Identify which cell holds the provided text, then report its (x, y) central coordinate. 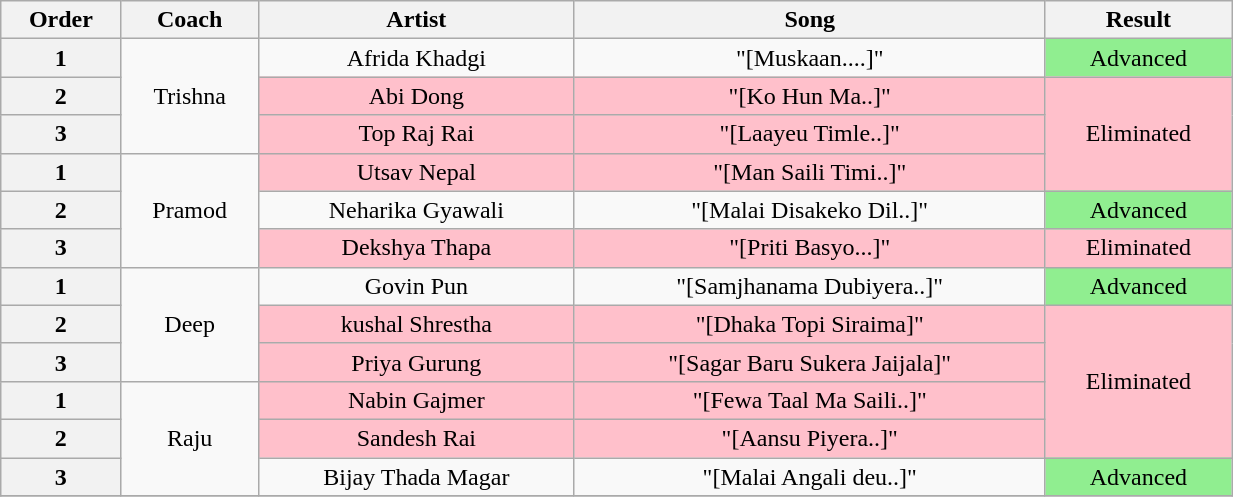
Coach (190, 20)
"[Muskaan....]" (810, 58)
Order (61, 20)
Abi Dong (416, 96)
Result (1138, 20)
Priya Gurung (416, 362)
"[Dhaka Topi Siraima]" (810, 324)
Sandesh Rai (416, 438)
Neharika Gyawali (416, 210)
"[Malai Angali deu..]" (810, 477)
Artist (416, 20)
Song (810, 20)
Utsav Nepal (416, 172)
"[Aansu Piyera..]" (810, 438)
"[Sagar Baru Sukera Jaijala]" (810, 362)
"[Ko Hun Ma..]" (810, 96)
Top Raj Rai (416, 134)
Deep (190, 324)
Bijay Thada Magar (416, 477)
kushal Shrestha (416, 324)
"[Samjhanama Dubiyera..]" (810, 286)
Trishna (190, 96)
Govin Pun (416, 286)
Raju (190, 438)
Dekshya Thapa (416, 248)
"[Fewa Taal Ma Saili..]" (810, 400)
"[Laayeu Timle..]" (810, 134)
"[Man Saili Timi..]" (810, 172)
Pramod (190, 210)
Nabin Gajmer (416, 400)
"[Malai Disakeko Dil..]" (810, 210)
"[Priti Basyo...]" (810, 248)
Afrida Khadgi (416, 58)
